Return the [X, Y] coordinate for the center point of the cell that contains the specified text.  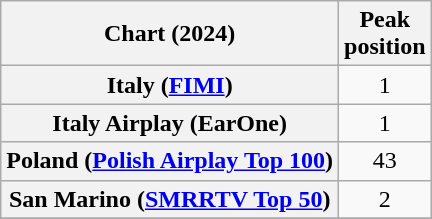
43 [385, 161]
Italy (FIMI) [170, 85]
San Marino (SMRRTV Top 50) [170, 199]
Poland (Polish Airplay Top 100) [170, 161]
2 [385, 199]
Italy Airplay (EarOne) [170, 123]
Chart (2024) [170, 34]
Peakposition [385, 34]
